Search for the cell housing the specified text and yield its [X, Y] center coordinate. 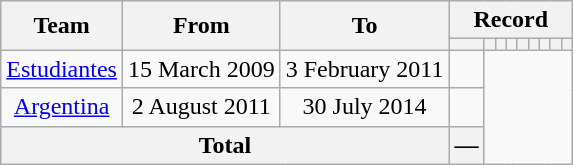
15 March 2009 [201, 69]
Estudiantes [62, 69]
Record [511, 20]
— [466, 145]
From [201, 26]
To [364, 26]
2 August 2011 [201, 107]
Total [225, 145]
Argentina [62, 107]
30 July 2014 [364, 107]
3 February 2011 [364, 69]
Team [62, 26]
